Locate the cell with the specified text and output its (X, Y) center coordinate. 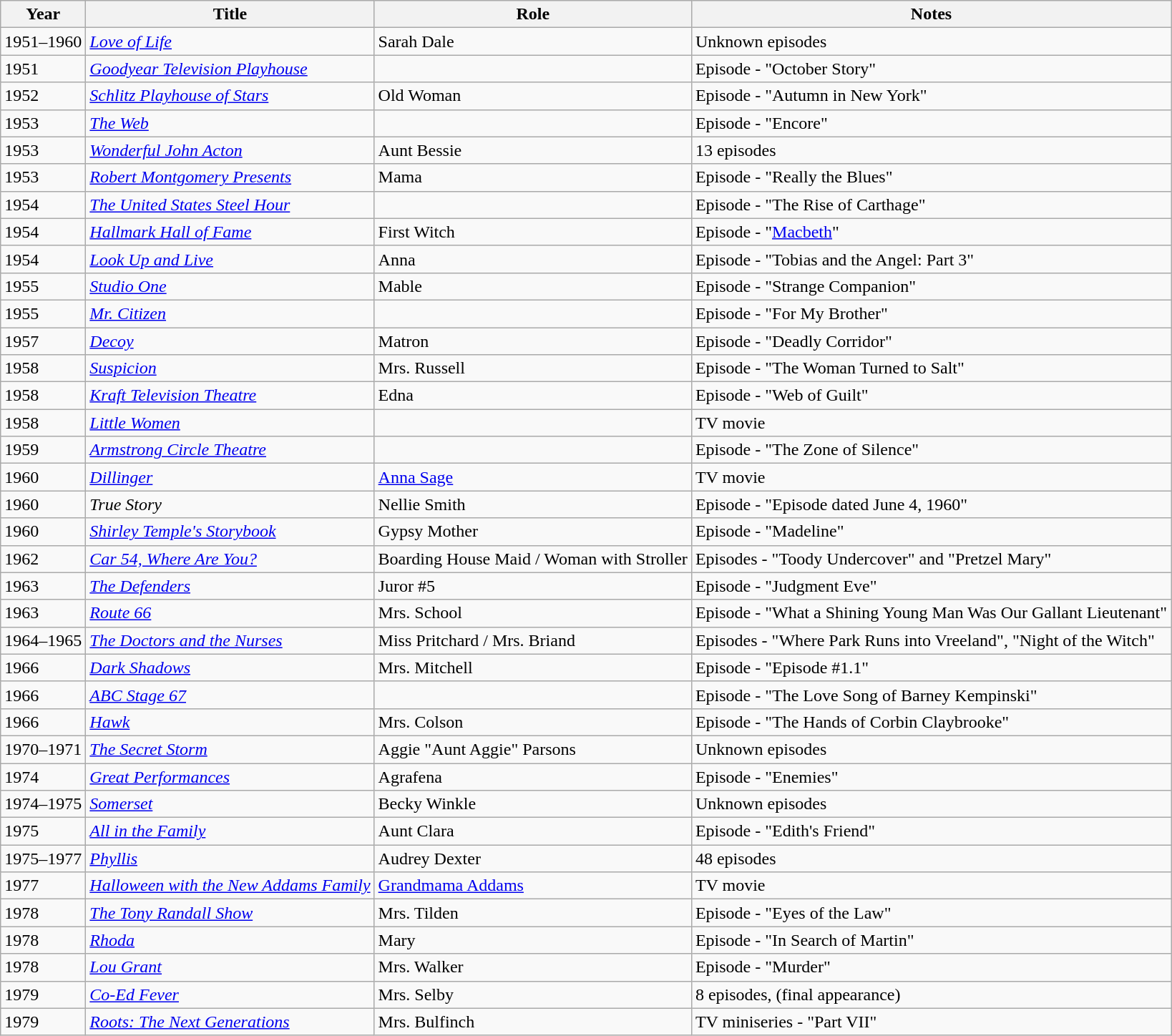
Role (532, 14)
Episode - "October Story" (931, 69)
Mama (532, 177)
Look Up and Live (230, 259)
Episode - "Really the Blues" (931, 177)
Episode - "Enemies" (931, 776)
Episode - "Episode #1.1" (931, 668)
1952 (43, 96)
Somerset (230, 804)
Halloween with the New Addams Family (230, 886)
The Defenders (230, 586)
Episode - "Encore" (931, 123)
1974 (43, 776)
Suspicion (230, 368)
Episodes - "Where Park Runs into Vreeland", "Night of the Witch" (931, 640)
Gypsy Mother (532, 532)
Episode - "The Woman Turned to Salt" (931, 368)
Hawk (230, 722)
Little Women (230, 423)
Goodyear Television Playhouse (230, 69)
Great Performances (230, 776)
Episode - "Madeline" (931, 532)
Mrs. Mitchell (532, 668)
Robert Montgomery Presents (230, 177)
Aunt Clara (532, 831)
Episode - "What a Shining Young Man Was Our Gallant Lieutenant" (931, 613)
Mrs. School (532, 613)
1974–1975 (43, 804)
The Tony Randall Show (230, 913)
Juror #5 (532, 586)
Audrey Dexter (532, 859)
Mrs. Selby (532, 995)
Mrs. Walker (532, 967)
Route 66 (230, 613)
1951–1960 (43, 41)
The Doctors and the Nurses (230, 640)
Episode - "Deadly Corridor" (931, 341)
Dark Shadows (230, 668)
Agrafena (532, 776)
The United States Steel Hour (230, 205)
Episode - "The Hands of Corbin Claybrooke" (931, 722)
ABC Stage 67 (230, 695)
Title (230, 14)
8 episodes, (final appearance) (931, 995)
Anna (532, 259)
Episode - "Episode dated June 4, 1960" (931, 504)
Mrs. Bulfinch (532, 1022)
Dillinger (230, 477)
Mable (532, 286)
Mr. Citizen (230, 313)
Edna (532, 396)
Aunt Bessie (532, 150)
Hallmark Hall of Fame (230, 232)
Lou Grant (230, 967)
Episode - "Murder" (931, 967)
Schlitz Playhouse of Stars (230, 96)
Notes (931, 14)
Mrs. Tilden (532, 913)
1970–1971 (43, 749)
Miss Pritchard / Mrs. Briand (532, 640)
1977 (43, 886)
1962 (43, 559)
Episode - "In Search of Martin" (931, 940)
Becky Winkle (532, 804)
1959 (43, 450)
Episode - "The Love Song of Barney Kempinski" (931, 695)
TV miniseries - "Part VII" (931, 1022)
13 episodes (931, 150)
Year (43, 14)
The Secret Storm (230, 749)
Mrs. Colson (532, 722)
Old Woman (532, 96)
Episode - "Web of Guilt" (931, 396)
Episode - "The Zone of Silence" (931, 450)
1975 (43, 831)
Studio One (230, 286)
Kraft Television Theatre (230, 396)
Grandmama Addams (532, 886)
Episode - "Eyes of the Law" (931, 913)
Shirley Temple's Storybook (230, 532)
Phyllis (230, 859)
Episode - "Edith's Friend" (931, 831)
Armstrong Circle Theatre (230, 450)
Wonderful John Acton (230, 150)
First Witch (532, 232)
Car 54, Where Are You? (230, 559)
48 episodes (931, 859)
Matron (532, 341)
Sarah Dale (532, 41)
Roots: The Next Generations (230, 1022)
Anna Sage (532, 477)
Nellie Smith (532, 504)
1951 (43, 69)
Episode - "Macbeth" (931, 232)
Love of Life (230, 41)
Aggie "Aunt Aggie" Parsons (532, 749)
True Story (230, 504)
Mrs. Russell (532, 368)
1975–1977 (43, 859)
Episode - "Judgment Eve" (931, 586)
Decoy (230, 341)
All in the Family (230, 831)
Mary (532, 940)
The Web (230, 123)
Co-Ed Fever (230, 995)
Boarding House Maid / Woman with Stroller (532, 559)
Episode - "Tobias and the Angel: Part 3" (931, 259)
Rhoda (230, 940)
Episode - "For My Brother" (931, 313)
Episode - "The Rise of Carthage" (931, 205)
Episode - "Autumn in New York" (931, 96)
Episodes - "Toody Undercover" and "Pretzel Mary" (931, 559)
Episode - "Strange Companion" (931, 286)
1957 (43, 341)
1964–1965 (43, 640)
